For the text-containing cell, return its midpoint in (X, Y) coordinate format. 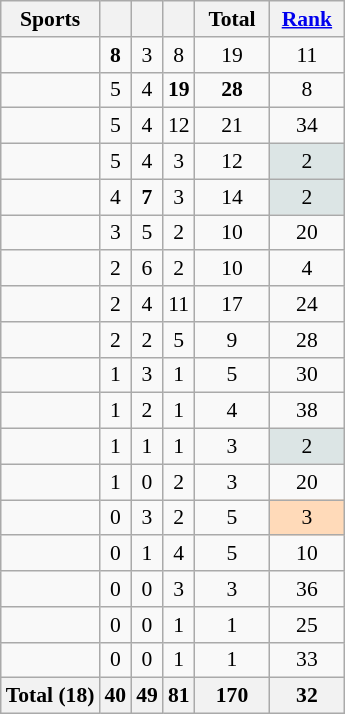
49 (147, 696)
170 (232, 696)
32 (306, 696)
9 (232, 340)
17 (232, 304)
Total (232, 19)
24 (306, 304)
34 (306, 126)
6 (147, 269)
14 (232, 197)
38 (306, 411)
81 (179, 696)
33 (306, 660)
Rank (306, 19)
7 (147, 197)
25 (306, 625)
Total (18) (50, 696)
Sports (50, 19)
40 (115, 696)
30 (306, 375)
21 (232, 126)
36 (306, 589)
